Locate the cell with the specified text and output its [X, Y] center coordinate. 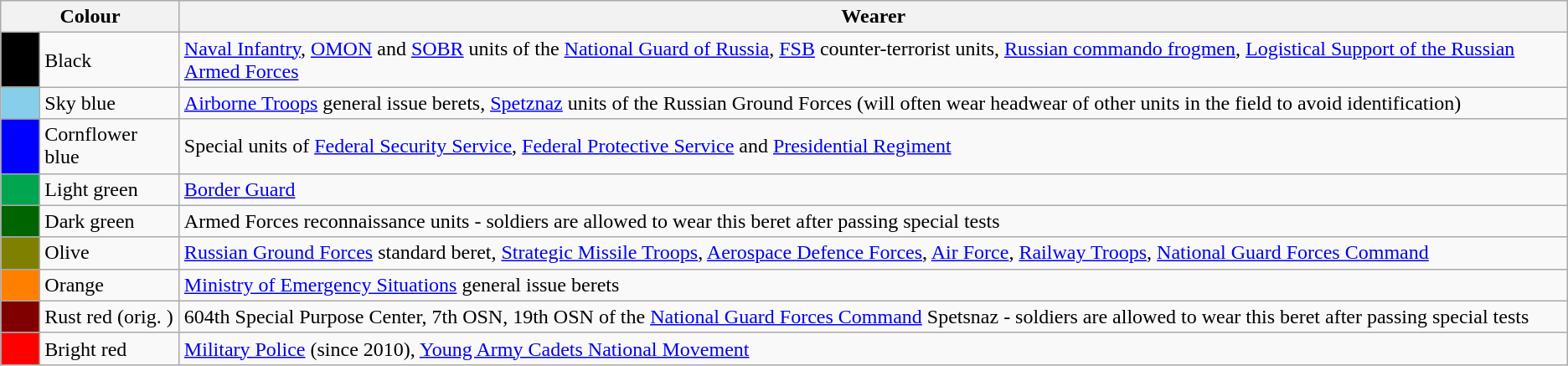
Russian Ground Forces standard beret, Strategic Missile Troops, Aerospace Defence Forces, Air Force, Railway Troops, National Guard Forces Command [873, 253]
Rust red (orig. ) [111, 317]
Light green [111, 189]
Colour [90, 17]
Cornflower blue [111, 146]
Special units of Federal Security Service, Federal Protective Service and Presidential Regiment [873, 146]
Orange [111, 285]
Dark green [111, 221]
Bright red [111, 348]
Olive [111, 253]
Military Police (since 2010), Young Army Cadets National Movement [873, 348]
Border Guard [873, 189]
Sky blue [111, 103]
Ministry of Emergency Situations general issue berets [873, 285]
Armed Forces reconnaissance units - soldiers are allowed to wear this beret after passing special tests [873, 221]
Black [111, 60]
Wearer [873, 17]
